From the cell containing the given text, extract its center point as (X, Y) coordinate. 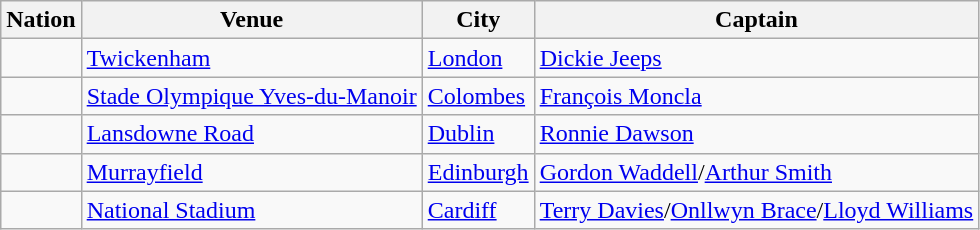
Cardiff (478, 210)
London (478, 58)
Colombes (478, 96)
Venue (252, 20)
Ronnie Dawson (756, 134)
Gordon Waddell/Arthur Smith (756, 172)
Captain (756, 20)
Edinburgh (478, 172)
Twickenham (252, 58)
Murrayfield (252, 172)
City (478, 20)
Stade Olympique Yves-du-Manoir (252, 96)
Nation (41, 20)
Dickie Jeeps (756, 58)
Dublin (478, 134)
Lansdowne Road (252, 134)
Terry Davies/Onllwyn Brace/Lloyd Williams (756, 210)
François Moncla (756, 96)
National Stadium (252, 210)
